Return [x, y] of the center of cell containing provided text 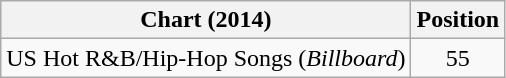
55 [458, 58]
US Hot R&B/Hip-Hop Songs (Billboard) [206, 58]
Position [458, 20]
Chart (2014) [206, 20]
